Determine the (x, y) coordinate at the center of the cell enclosing the given text.  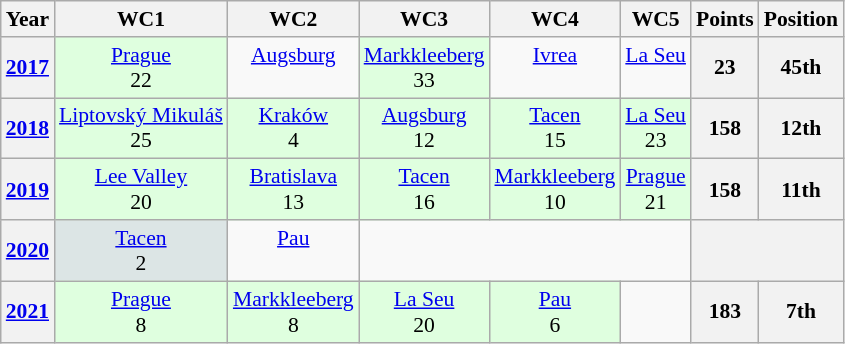
Prague 8 (141, 312)
2021 (28, 312)
Tacen 16 (424, 190)
Pau (294, 250)
WC1 (141, 19)
Markkleeberg10 (554, 190)
WC4 (554, 19)
11th (801, 190)
Augsburg 12 (424, 128)
WC5 (656, 19)
2020 (28, 250)
WC2 (294, 19)
Markkleeberg8 (294, 312)
La Seu 20 (424, 312)
Pau 6 (554, 312)
Prague 21 (656, 190)
12th (801, 128)
Tacen 2 (141, 250)
WC3 (424, 19)
Tacen 15 (554, 128)
Year (28, 19)
Liptovský Mikuláš 25 (141, 128)
La Seu 23 (656, 128)
Position (801, 19)
183 (725, 312)
2017 (28, 68)
Prague 22 (141, 68)
23 (725, 68)
Augsburg (294, 68)
Lee Valley 20 (141, 190)
Markkleeberg33 (424, 68)
Bratislava 13 (294, 190)
Points (725, 19)
Kraków 4 (294, 128)
Ivrea (554, 68)
2018 (28, 128)
La Seu (656, 68)
45th (801, 68)
7th (801, 312)
2019 (28, 190)
